From the cell containing the given text, extract its center point as [x, y] coordinate. 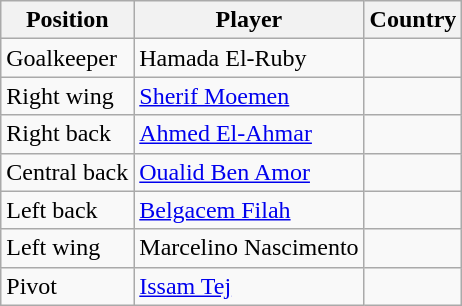
Hamada El-Ruby [249, 58]
Country [413, 20]
Right wing [68, 96]
Goalkeeper [68, 58]
Pivot [68, 286]
Left wing [68, 248]
Belgacem Filah [249, 210]
Player [249, 20]
Sherif Moemen [249, 96]
Issam Tej [249, 286]
Marcelino Nascimento [249, 248]
Right back [68, 134]
Left back [68, 210]
Central back [68, 172]
Position [68, 20]
Oualid Ben Amor [249, 172]
Ahmed El-Ahmar [249, 134]
